Pinpoint the cell where the given text exists, returning its (x, y) midpoint coordinate. 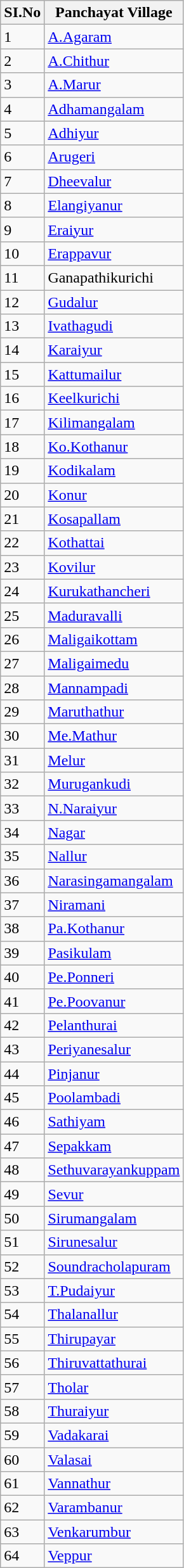
Mannampadi (114, 687)
Sirumangalam (114, 1218)
36 (23, 881)
Thuraiyur (114, 1411)
Gudalur (114, 302)
Kovilur (114, 567)
10 (23, 253)
43 (23, 1049)
Kurukathancheri (114, 591)
Panchayat Village (114, 13)
Thalanallur (114, 1315)
T.Pudaiyur (114, 1291)
Pinjanur (114, 1074)
Kosapallam (114, 519)
60 (23, 1459)
Kothattai (114, 543)
Eraiyur (114, 229)
9 (23, 229)
Elangiyanur (114, 205)
Arugeri (114, 157)
Sepakkam (114, 1146)
28 (23, 687)
41 (23, 1001)
Tholar (114, 1387)
50 (23, 1218)
Adhiyur (114, 133)
Ganapathikurichi (114, 277)
Maduravalli (114, 615)
Ivathagudi (114, 326)
2 (23, 61)
Konur (114, 495)
8 (23, 205)
52 (23, 1266)
13 (23, 326)
32 (23, 784)
14 (23, 350)
Pe.Poovanur (114, 1001)
4 (23, 109)
39 (23, 953)
Karaiyur (114, 350)
45 (23, 1098)
N.Naraiyur (114, 808)
Thirupayar (114, 1339)
61 (23, 1484)
23 (23, 567)
22 (23, 543)
18 (23, 447)
Maligaikottam (114, 639)
SI.No (23, 13)
15 (23, 374)
27 (23, 663)
44 (23, 1074)
6 (23, 157)
Ko.Kothanur (114, 447)
5 (23, 133)
Pasikulam (114, 953)
Dheevalur (114, 181)
Thiruvattathurai (114, 1363)
Melur (114, 760)
Vannathur (114, 1484)
Kodikalam (114, 471)
47 (23, 1146)
A.Agaram (114, 37)
24 (23, 591)
20 (23, 495)
Sethuvarayankuppam (114, 1170)
53 (23, 1291)
57 (23, 1387)
34 (23, 832)
62 (23, 1508)
63 (23, 1532)
Sathiyam (114, 1122)
29 (23, 712)
Pe.Ponneri (114, 977)
A.Marur (114, 85)
Vadakarai (114, 1435)
11 (23, 277)
1 (23, 37)
Valasai (114, 1459)
40 (23, 977)
30 (23, 736)
46 (23, 1122)
Sevur (114, 1194)
35 (23, 857)
49 (23, 1194)
Maligaimedu (114, 663)
Sirunesalur (114, 1242)
Nallur (114, 857)
Narasingamangalam (114, 881)
Kilimangalam (114, 423)
Poolambadi (114, 1098)
58 (23, 1411)
Erappavur (114, 253)
21 (23, 519)
Niramani (114, 905)
48 (23, 1170)
Pa.Kothanur (114, 929)
Varambanur (114, 1508)
37 (23, 905)
A.Chithur (114, 61)
51 (23, 1242)
Me.Mathur (114, 736)
33 (23, 808)
7 (23, 181)
26 (23, 639)
31 (23, 760)
Pelanthurai (114, 1025)
Keelkurichi (114, 398)
55 (23, 1339)
Nagar (114, 832)
Soundracholapuram (114, 1266)
25 (23, 615)
Murugankudi (114, 784)
19 (23, 471)
12 (23, 302)
Kattumailur (114, 374)
56 (23, 1363)
54 (23, 1315)
Adhamangalam (114, 109)
Venkarumbur (114, 1532)
Periyanesalur (114, 1049)
59 (23, 1435)
16 (23, 398)
Maruthathur (114, 712)
42 (23, 1025)
38 (23, 929)
3 (23, 85)
64 (23, 1556)
17 (23, 423)
Veppur (114, 1556)
